Identify which cell holds the provided text, then report its [x, y] central coordinate. 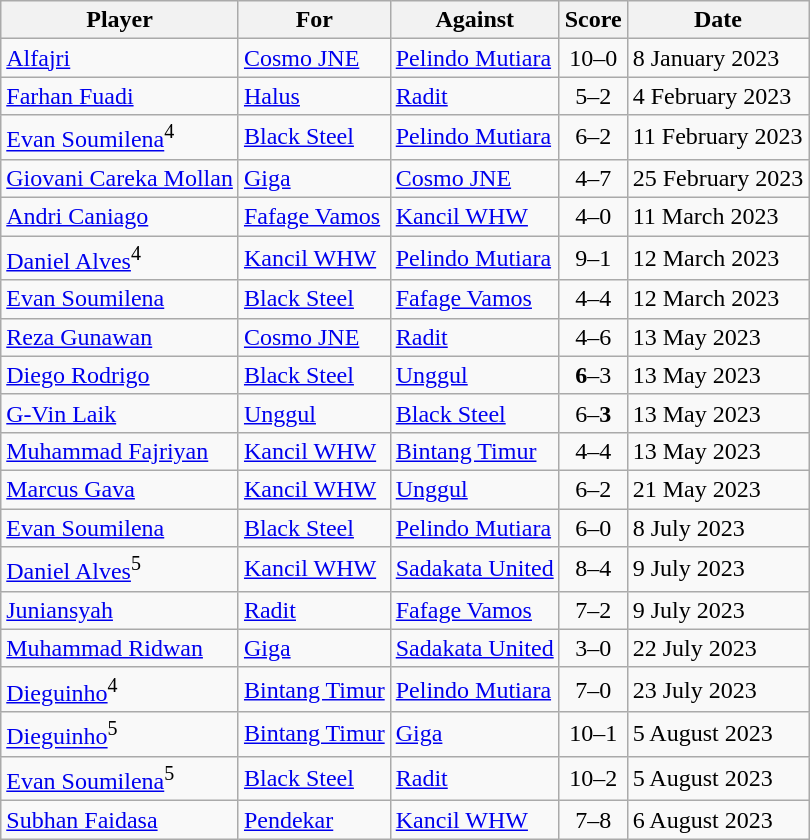
25 February 2023 [718, 178]
Dieguinho4 [120, 690]
7–2 [593, 610]
22 July 2023 [718, 648]
8 January 2023 [718, 58]
Evan Soumilena4 [120, 138]
10–0 [593, 58]
8–4 [593, 570]
Player [120, 20]
8 July 2023 [718, 528]
21 May 2023 [718, 489]
Dieguinho5 [120, 734]
Pendekar [314, 820]
Diego Rodrigo [120, 375]
7–0 [593, 690]
10–1 [593, 734]
G-Vin Laik [120, 413]
9–1 [593, 258]
For [314, 20]
Against [474, 20]
Daniel Alves4 [120, 258]
Subhan Faidasa [120, 820]
Evan Soumilena5 [120, 778]
6 August 2023 [718, 820]
4–0 [593, 217]
Juniansyah [120, 610]
Date [718, 20]
Halus [314, 96]
Giovani Careka Mollan [120, 178]
Marcus Gava [120, 489]
4–7 [593, 178]
Andri Caniago [120, 217]
Reza Gunawan [120, 337]
Score [593, 20]
3–0 [593, 648]
4–6 [593, 337]
Muhammad Ridwan [120, 648]
Muhammad Fajriyan [120, 451]
10–2 [593, 778]
Farhan Fuadi [120, 96]
Alfajri [120, 58]
4 February 2023 [718, 96]
11 February 2023 [718, 138]
5–2 [593, 96]
6–0 [593, 528]
Daniel Alves5 [120, 570]
7–8 [593, 820]
23 July 2023 [718, 690]
11 March 2023 [718, 217]
